Scan for the cell matching the given text and deliver its (x, y) coordinate at center. 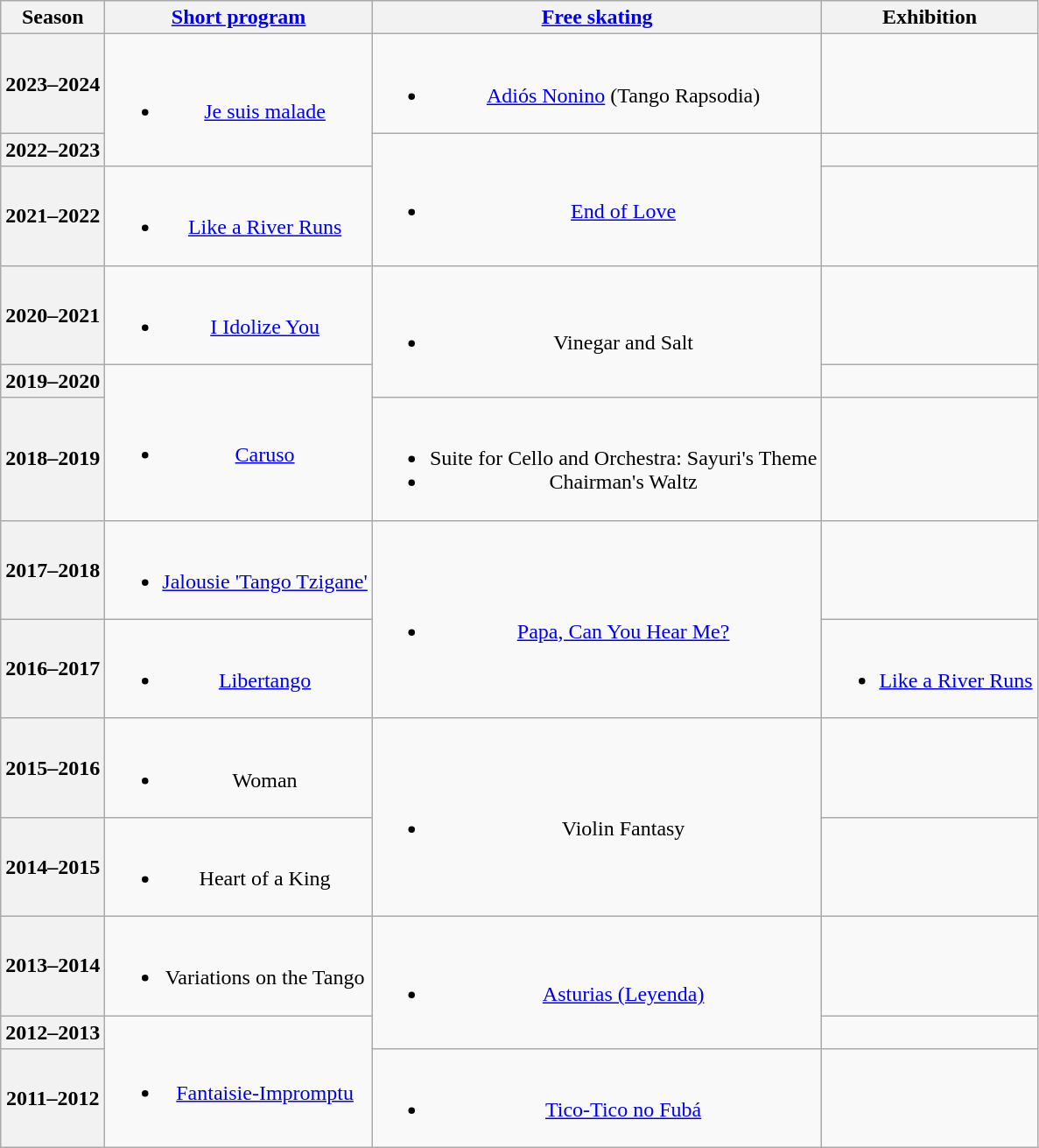
Je suis malade (239, 100)
2016–2017 (53, 669)
I Idolize You (239, 315)
Papa, Can You Hear Me? (597, 619)
Caruso (239, 442)
2022–2023 (53, 150)
2018–2019 (53, 459)
2023–2024 (53, 84)
Adiós Nonino (Tango Rapsodia) (597, 84)
Exhibition (930, 18)
Violin Fantasy (597, 817)
2020–2021 (53, 315)
2019–2020 (53, 381)
2015–2016 (53, 767)
Libertango (239, 669)
Tico-Tico no Fubá (597, 1098)
Asturias (Leyenda) (597, 982)
Season (53, 18)
Suite for Cello and Orchestra: Sayuri's Theme Chairman's Waltz (597, 459)
2021–2022 (53, 215)
End of Love (597, 200)
Woman (239, 767)
Short program (239, 18)
Vinegar and Salt (597, 331)
Heart of a King (239, 867)
2012–2013 (53, 1032)
2011–2012 (53, 1098)
Free skating (597, 18)
2017–2018 (53, 569)
Jalousie 'Tango Tzigane' (239, 569)
2013–2014 (53, 965)
Fantaisie-Impromptu (239, 1082)
2014–2015 (53, 867)
Variations on the Tango (239, 965)
